Determine the (x, y) coordinate at the center of the cell enclosing the given text.  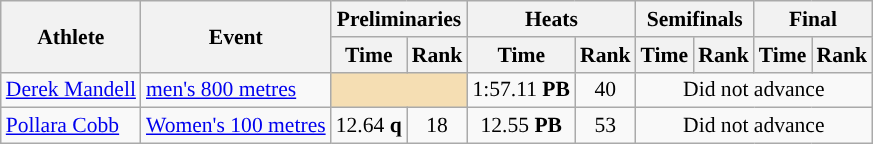
Final (813, 19)
Preliminaries (400, 19)
Heats (551, 19)
53 (606, 126)
40 (606, 90)
Semifinals (695, 19)
Athlete (71, 36)
Pollara Cobb (71, 126)
Event (236, 36)
12.64 q (369, 126)
1:57.11 PB (521, 90)
Women's 100 metres (236, 126)
Derek Mandell (71, 90)
men's 800 metres (236, 90)
18 (438, 126)
12.55 PB (521, 126)
